Determine the [X, Y] coordinate at the center of the cell enclosing the given text.  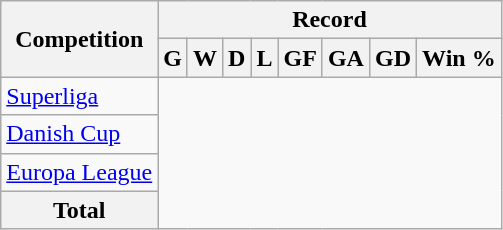
GA [346, 58]
Competition [80, 39]
G [173, 58]
Total [80, 210]
GF [300, 58]
Win % [460, 58]
GD [392, 58]
Record [330, 20]
Danish Cup [80, 134]
L [264, 58]
Superliga [80, 96]
D [237, 58]
Europa League [80, 172]
W [204, 58]
